Return the (X, Y) coordinate for the center point of the cell that contains the specified text.  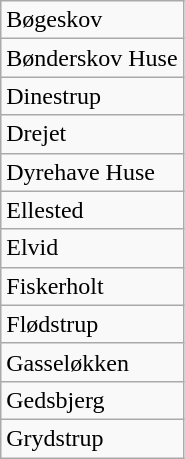
Dinestrup (92, 96)
Gedsbjerg (92, 400)
Ellested (92, 210)
Bønderskov Huse (92, 58)
Bøgeskov (92, 20)
Drejet (92, 134)
Elvid (92, 248)
Gasseløkken (92, 362)
Grydstrup (92, 438)
Dyrehave Huse (92, 172)
Flødstrup (92, 324)
Fiskerholt (92, 286)
